Provide the (X, Y) coordinate of the cell's center where the given text is located.  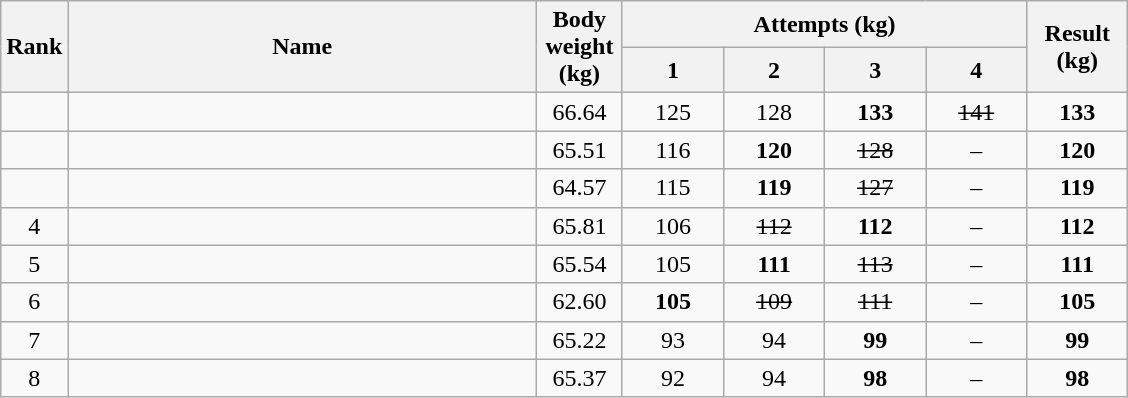
Result (kg) (1078, 47)
92 (672, 378)
62.60 (579, 302)
Body weight (kg) (579, 47)
65.51 (579, 150)
1 (672, 70)
65.22 (579, 340)
7 (34, 340)
66.64 (579, 112)
115 (672, 188)
65.81 (579, 226)
65.54 (579, 264)
127 (876, 188)
93 (672, 340)
3 (876, 70)
6 (34, 302)
65.37 (579, 378)
8 (34, 378)
64.57 (579, 188)
116 (672, 150)
Attempts (kg) (824, 24)
2 (774, 70)
5 (34, 264)
113 (876, 264)
Name (302, 47)
141 (976, 112)
Rank (34, 47)
109 (774, 302)
125 (672, 112)
106 (672, 226)
